Capture the cell that displays the provided text and extract its [X, Y] central coordinate. 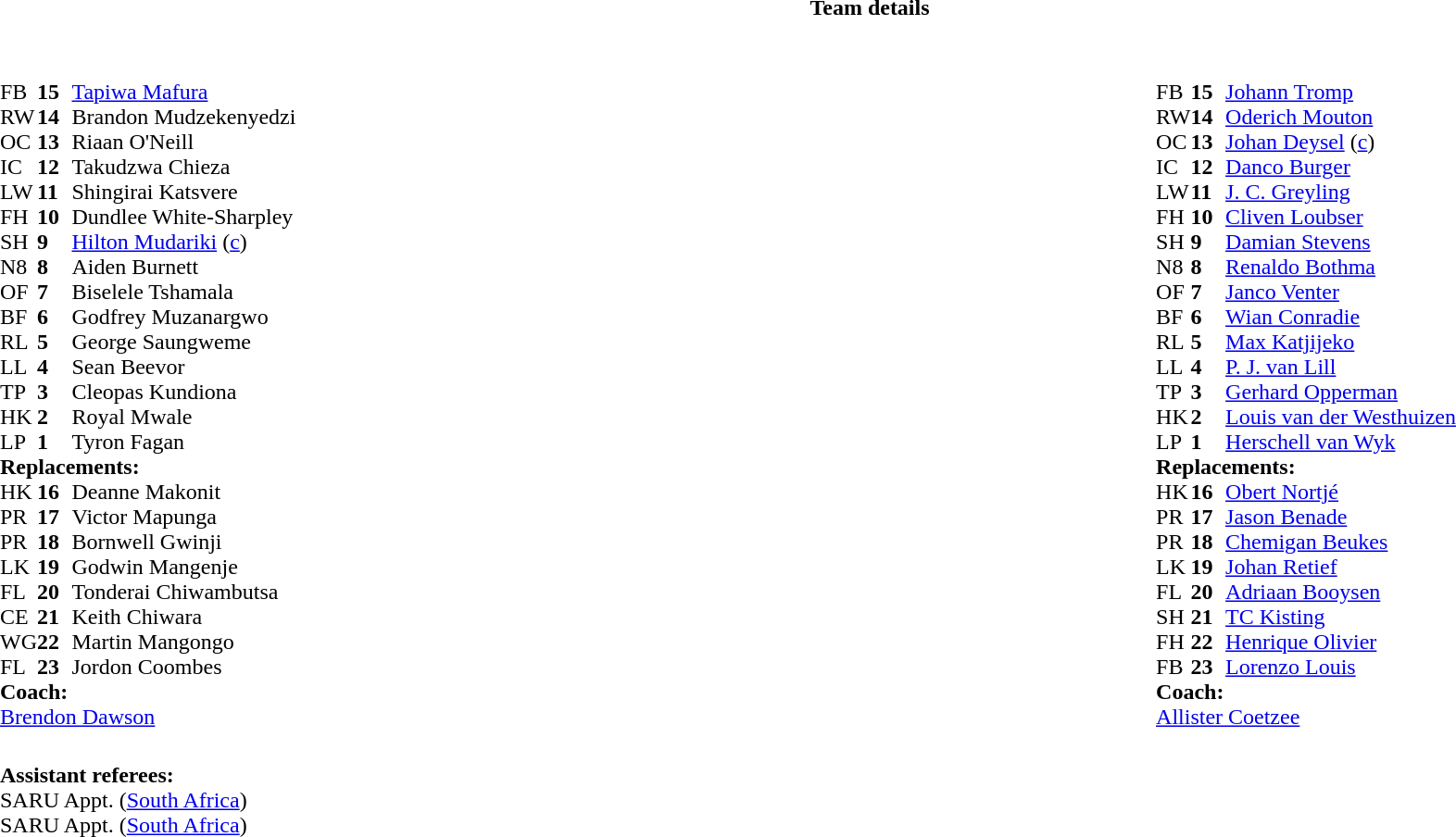
Lorenzo Louis [1341, 667]
Victor Mapunga [183, 517]
Damian Stevens [1341, 243]
Shingirai Katsvere [183, 193]
Riaan O'Neill [183, 143]
Martin Mangongo [183, 643]
Biselele Tshamala [183, 293]
J. C. Greyling [1341, 193]
Johan Retief [1341, 567]
Oderich Mouton [1341, 117]
Max Katjijeko [1341, 343]
Jordon Coombes [183, 667]
Cleopas Kundiona [183, 393]
CE [19, 617]
Henrique Olivier [1341, 643]
Godwin Mangenje [183, 567]
P. J. van Lill [1341, 367]
Jason Benade [1341, 517]
Keith Chiwara [183, 617]
Tonderai Chiwambutsa [183, 593]
Danco Burger [1341, 167]
Brendon Dawson [148, 717]
Bornwell Gwinji [183, 543]
Aiden Burnett [183, 267]
Adriaan Booysen [1341, 593]
Sean Beevor [183, 367]
Johann Tromp [1341, 93]
Johan Deysel (c) [1341, 143]
Renaldo Bothma [1341, 267]
WG [19, 643]
Gerhard Opperman [1341, 393]
TC Kisting [1341, 617]
Takudzwa Chieza [183, 167]
Janco Venter [1341, 293]
Chemigan Beukes [1341, 543]
Brandon Mudzekenyedzi [183, 117]
Godfrey Muzanargwo [183, 317]
Louis van der Westhuizen [1341, 417]
Dundlee White-Sharpley [183, 217]
Obert Nortjé [1341, 493]
Deanne Makonit [183, 493]
George Saungweme [183, 343]
Tapiwa Mafura [183, 93]
Wian Conradie [1341, 317]
Tyron Fagan [183, 443]
Cliven Loubser [1341, 217]
Hilton Mudariki (c) [183, 243]
Herschell van Wyk [1341, 443]
Royal Mwale [183, 417]
Allister Coetzee [1306, 717]
